Return the (x, y) coordinate for the center point of the cell that contains the specified text.  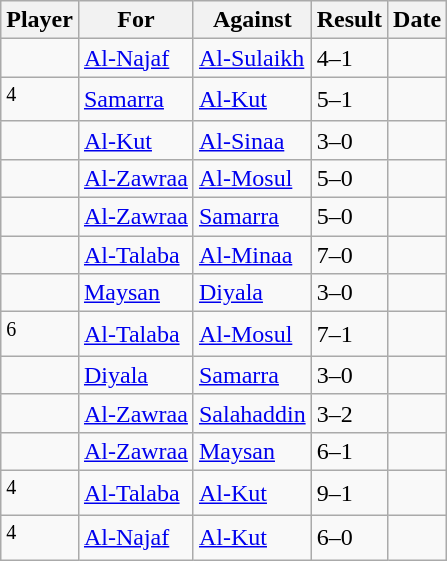
6–0 (349, 538)
Al-Minaa (252, 255)
Player (40, 20)
Al-Sinaa (252, 140)
5–1 (349, 100)
9–1 (349, 492)
7–1 (349, 334)
Date (418, 20)
Al-Sulaikh (252, 58)
Against (252, 20)
For (136, 20)
6 (40, 334)
7–0 (349, 255)
Salahaddin (252, 413)
3–2 (349, 413)
6–1 (349, 451)
Result (349, 20)
4–1 (349, 58)
